Capture the cell that displays the provided text and extract its [x, y] central coordinate. 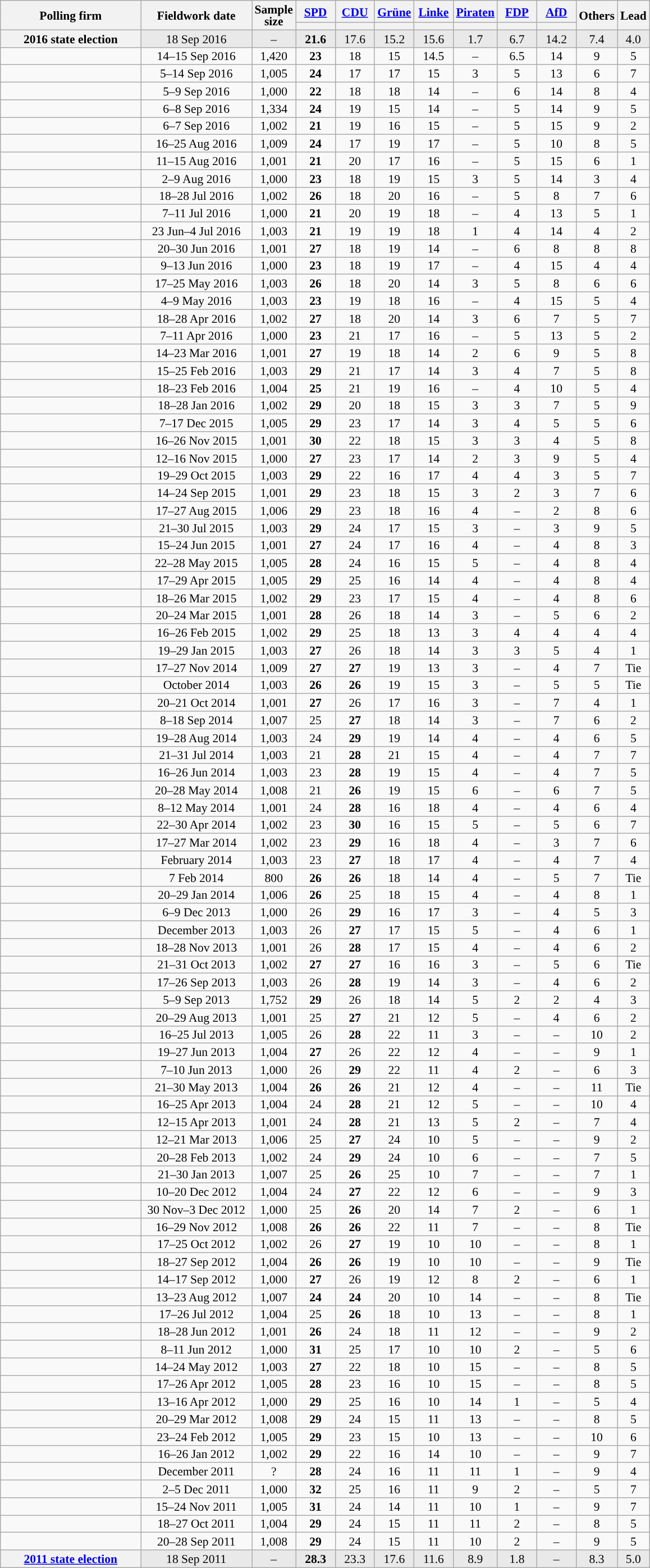
20–29 Aug 2013 [196, 1017]
16–26 Feb 2015 [196, 633]
16–25 Aug 2016 [196, 144]
22–28 May 2015 [196, 563]
23.3 [355, 1558]
8–11 Jun 2012 [196, 1350]
16–26 Nov 2015 [196, 440]
5.0 [633, 1558]
20–28 May 2014 [196, 790]
16–26 Jan 2012 [196, 1454]
CDU [355, 11]
6–8 Sep 2016 [196, 109]
21.6 [315, 38]
17–25 Oct 2012 [196, 1244]
11.6 [433, 1558]
8.9 [475, 1558]
12–15 Apr 2013 [196, 1122]
15–24 Jun 2015 [196, 546]
21–31 Jul 2014 [196, 755]
Fieldwork date [196, 15]
19–29 Oct 2015 [196, 475]
16–25 Jul 2013 [196, 1034]
21–31 Oct 2013 [196, 964]
22–30 Apr 2014 [196, 825]
FDP [517, 11]
30 Nov–3 Dec 2012 [196, 1209]
7 Feb 2014 [196, 877]
February 2014 [196, 860]
18–27 Oct 2011 [196, 1524]
21–30 Jan 2013 [196, 1174]
20–28 Feb 2013 [196, 1156]
7–10 Jun 2013 [196, 1070]
23 Jun–4 Jul 2016 [196, 231]
17–26 Jul 2012 [196, 1314]
20–28 Sep 2011 [196, 1542]
2016 state election [71, 38]
Grüne [394, 11]
Linke [433, 11]
17–26 Sep 2013 [196, 982]
19–27 Jun 2013 [196, 1052]
18–28 Jun 2012 [196, 1332]
December 2013 [196, 930]
14.2 [556, 38]
17–27 Aug 2015 [196, 511]
1.7 [475, 38]
18–27 Sep 2012 [196, 1262]
18–28 Jan 2016 [196, 405]
2011 state election [71, 1558]
7–11 Apr 2016 [196, 336]
8–18 Sep 2014 [196, 720]
Piraten [475, 11]
14–15 Sep 2016 [196, 56]
18–26 Mar 2015 [196, 597]
18–28 Apr 2016 [196, 318]
18–28 Nov 2013 [196, 948]
7.4 [597, 38]
6.5 [517, 56]
4.0 [633, 38]
6.7 [517, 38]
1.8 [517, 1558]
17–25 May 2016 [196, 283]
1,420 [273, 56]
20–29 Jan 2014 [196, 895]
Others [597, 15]
8–12 May 2014 [196, 807]
7–17 Dec 2015 [196, 423]
Polling firm [71, 15]
15–25 Feb 2016 [196, 371]
8.3 [597, 1558]
December 2011 [196, 1472]
18–23 Feb 2016 [196, 388]
28.3 [315, 1558]
14–24 Sep 2015 [196, 493]
9–13 Jun 2016 [196, 266]
19–28 Aug 2014 [196, 738]
12–16 Nov 2015 [196, 458]
5–9 Sep 2013 [196, 999]
23–24 Feb 2012 [196, 1436]
1,334 [273, 109]
5–9 Sep 2016 [196, 91]
16–26 Jun 2014 [196, 772]
20–29 Mar 2012 [196, 1419]
19–29 Jan 2015 [196, 650]
18 Sep 2016 [196, 38]
17–27 Nov 2014 [196, 668]
2–9 Aug 2016 [196, 179]
October 2014 [196, 685]
14–24 May 2012 [196, 1366]
15.6 [433, 38]
2–5 Dec 2011 [196, 1489]
Lead [633, 15]
7–11 Jul 2016 [196, 213]
6–7 Sep 2016 [196, 126]
12–21 Mar 2013 [196, 1140]
20–21 Oct 2014 [196, 703]
21–30 Jul 2015 [196, 528]
14.5 [433, 56]
17–27 Mar 2014 [196, 842]
15.2 [394, 38]
800 [273, 877]
1,752 [273, 999]
13–23 Aug 2012 [196, 1297]
? [273, 1472]
14–17 Sep 2012 [196, 1279]
32 [315, 1489]
18–28 Jul 2016 [196, 195]
11–15 Aug 2016 [196, 161]
4–9 May 2016 [196, 301]
17–29 Apr 2015 [196, 580]
Samplesize [273, 15]
SPD [315, 11]
17–26 Apr 2012 [196, 1384]
14–23 Mar 2016 [196, 354]
20–30 Jun 2016 [196, 248]
5–14 Sep 2016 [196, 74]
6–9 Dec 2013 [196, 913]
18 Sep 2011 [196, 1558]
10–20 Dec 2012 [196, 1192]
13–16 Apr 2012 [196, 1401]
AfD [556, 11]
20–24 Mar 2015 [196, 615]
16–25 Apr 2013 [196, 1105]
15–24 Nov 2011 [196, 1507]
21–30 May 2013 [196, 1087]
16–29 Nov 2012 [196, 1227]
